Return [x, y] of the center of cell containing provided text 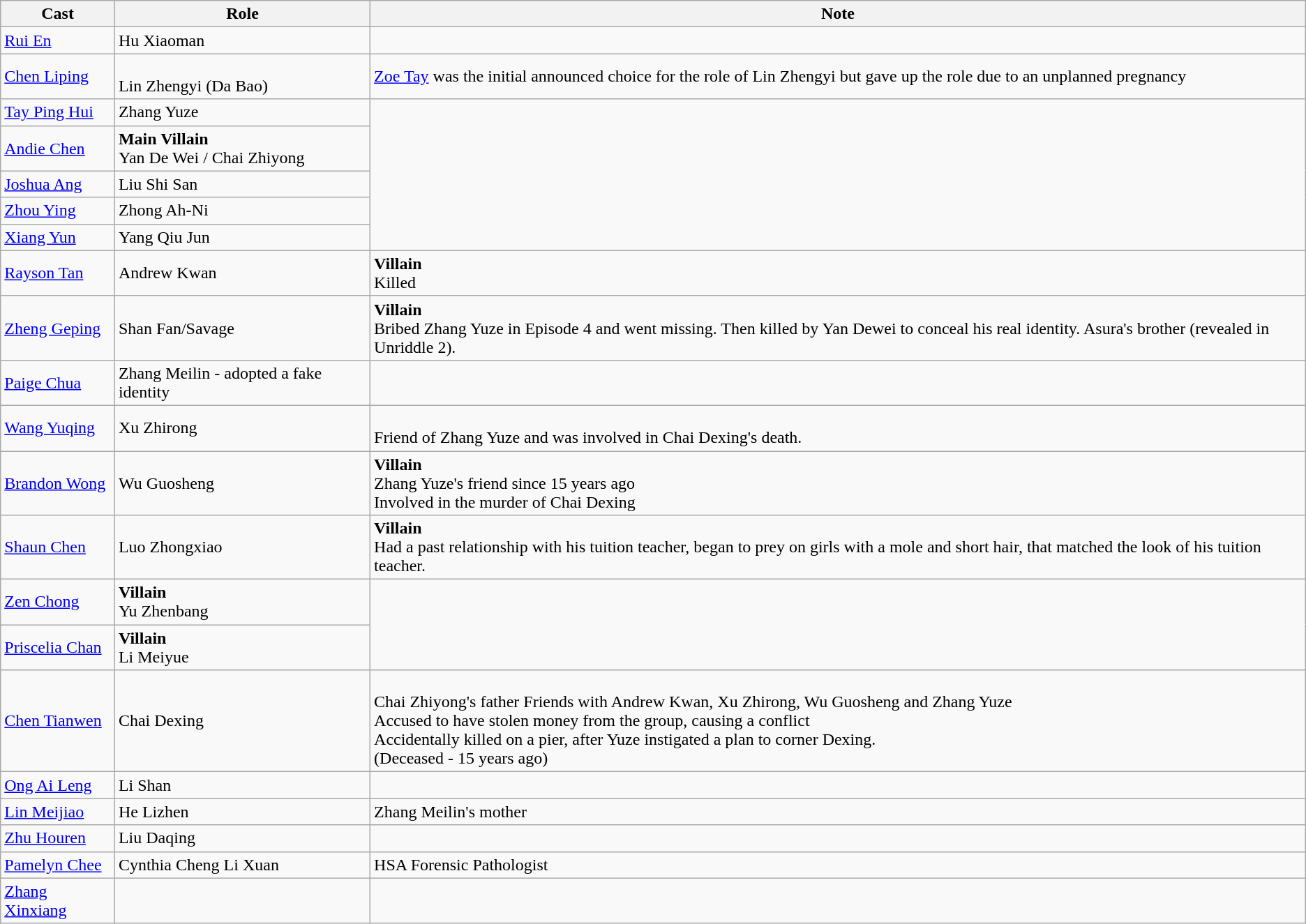
Priscelia Chan [58, 647]
Zhang Xinxiang [58, 901]
Rayson Tan [58, 273]
Ong Ai Leng [58, 785]
Andie Chen [58, 148]
Wang Yuqing [58, 428]
Andrew Kwan [242, 273]
Shaun Chen [58, 547]
VillainYu Zhenbang [242, 603]
Wu Guosheng [242, 483]
Zhang Yuze [242, 112]
Friend of Zhang Yuze and was involved in Chai Dexing's death. [839, 428]
Main VillainYan De Wei / Chai Zhiyong [242, 148]
Zhang Meilin - adopted a fake identity [242, 382]
Zhou Ying [58, 211]
Note [839, 14]
He Lizhen [242, 812]
VillainLi Meiyue [242, 647]
Tay Ping Hui [58, 112]
Lin Meijiao [58, 812]
Xu Zhirong [242, 428]
Villain Killed [839, 273]
Zhong Ah-Ni [242, 211]
Zhang Meilin's mother [839, 812]
Pamelyn Chee [58, 865]
Brandon Wong [58, 483]
Role [242, 14]
Yang Qiu Jun [242, 237]
Luo Zhongxiao [242, 547]
Shan Fan/Savage [242, 328]
Chai Dexing [242, 721]
Hu Xiaoman [242, 40]
Chen Tianwen [58, 721]
Liu Shi San [242, 184]
Paige Chua [58, 382]
Zoe Tay was the initial announced choice for the role of Lin Zhengyi but gave up the role due to an unplanned pregnancy [839, 77]
HSA Forensic Pathologist [839, 865]
Lin Zhengyi (Da Bao) [242, 77]
Villain Zhang Yuze's friend since 15 years agoInvolved in the murder of Chai Dexing [839, 483]
Chen Liping [58, 77]
Cast [58, 14]
Li Shan [242, 785]
Cynthia Cheng Li Xuan [242, 865]
Zen Chong [58, 603]
Zhu Houren [58, 838]
Liu Daqing [242, 838]
Rui En [58, 40]
Joshua Ang [58, 184]
Zheng Geping [58, 328]
Xiang Yun [58, 237]
